Scan for the cell matching the given text and deliver its [X, Y] coordinate at center. 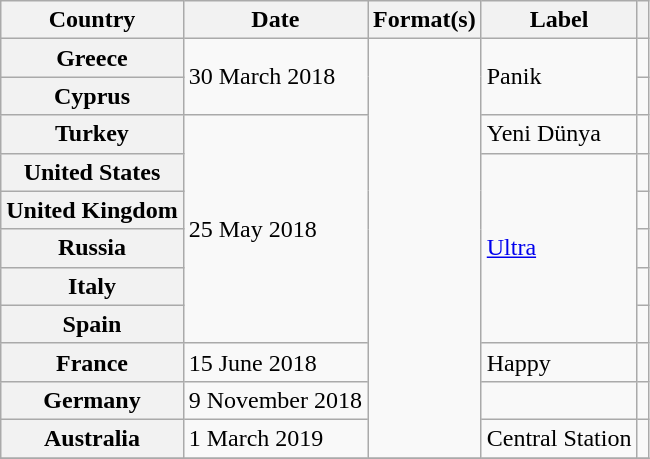
Date [275, 20]
Yeni Dünya [559, 134]
Italy [92, 286]
United Kingdom [92, 210]
France [92, 362]
30 March 2018 [275, 77]
9 November 2018 [275, 400]
United States [92, 172]
Label [559, 20]
Central Station [559, 438]
Germany [92, 400]
Russia [92, 248]
1 March 2019 [275, 438]
Country [92, 20]
Happy [559, 362]
Format(s) [425, 20]
15 June 2018 [275, 362]
25 May 2018 [275, 229]
Greece [92, 58]
Australia [92, 438]
Turkey [92, 134]
Cyprus [92, 96]
Panik [559, 77]
Spain [92, 324]
Ultra [559, 248]
